Find where the given text appears and provide that cell's center as [x, y] coordinate. 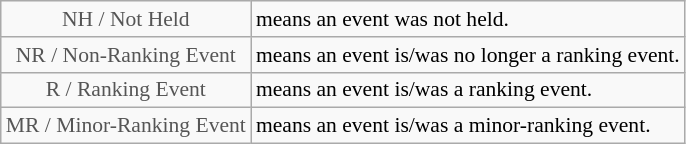
means an event is/was no longer a ranking event. [468, 55]
NR / Non-Ranking Event [126, 55]
means an event is/was a ranking event. [468, 90]
means an event is/was a minor-ranking event. [468, 126]
means an event was not held. [468, 19]
R / Ranking Event [126, 90]
NH / Not Held [126, 19]
MR / Minor-Ranking Event [126, 126]
